Determine the [X, Y] coordinate at the center of the cell enclosing the given text.  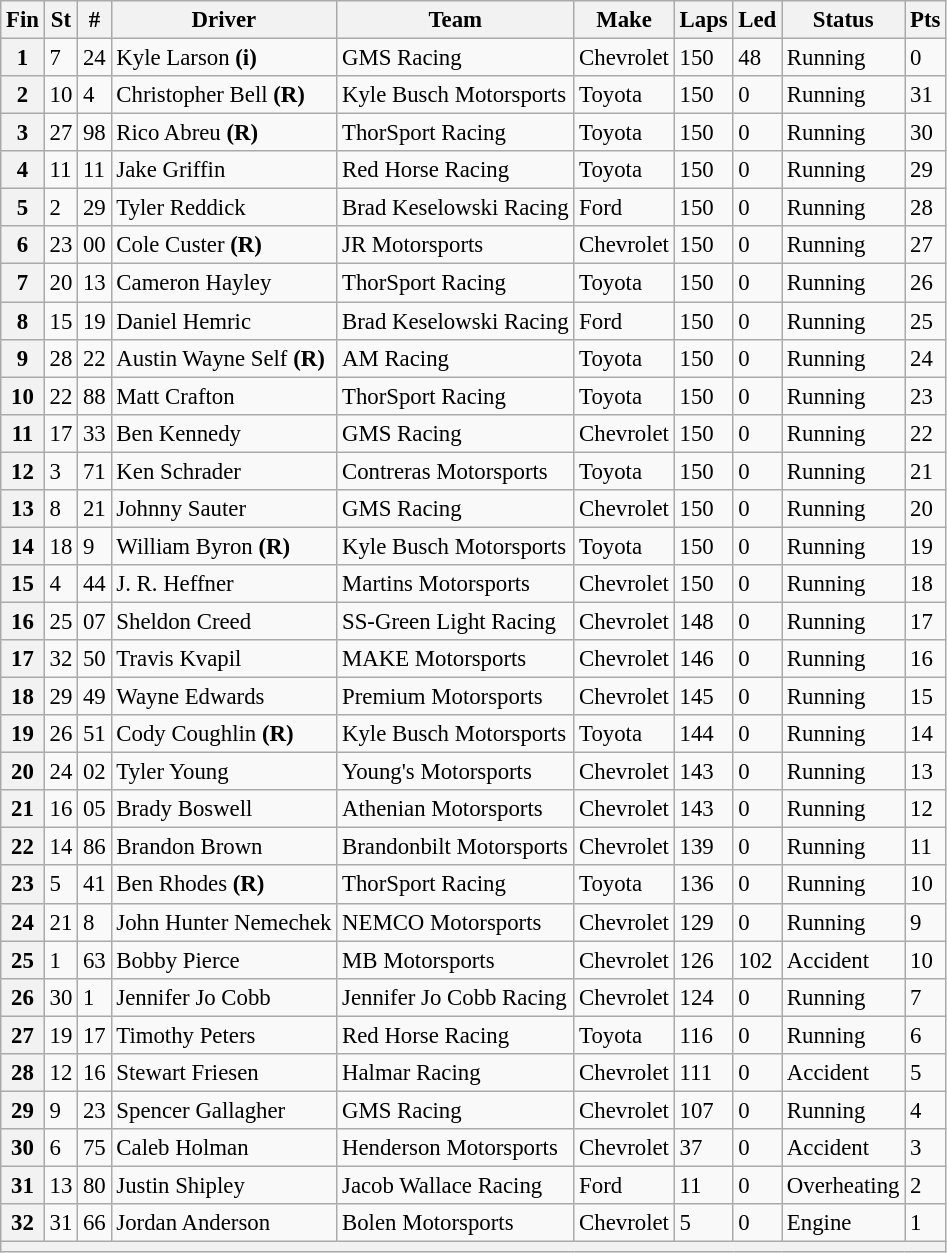
136 [704, 885]
41 [94, 885]
John Hunter Nemechek [224, 922]
Stewart Friesen [224, 1073]
Cody Coughlin (R) [224, 734]
33 [94, 433]
Engine [844, 1223]
Halmar Racing [456, 1073]
111 [704, 1073]
146 [704, 659]
49 [94, 697]
63 [94, 960]
Make [624, 20]
50 [94, 659]
02 [94, 772]
107 [704, 1110]
144 [704, 734]
Athenian Motorsports [456, 809]
80 [94, 1185]
37 [704, 1148]
Fin [23, 20]
Bolen Motorsports [456, 1223]
Justin Shipley [224, 1185]
Kyle Larson (i) [224, 58]
Timothy Peters [224, 1035]
Led [758, 20]
Young's Motorsports [456, 772]
Martins Motorsports [456, 584]
116 [704, 1035]
Overheating [844, 1185]
Cole Custer (R) [224, 245]
Matt Crafton [224, 396]
# [94, 20]
NEMCO Motorsports [456, 922]
75 [94, 1148]
88 [94, 396]
St [60, 20]
Christopher Bell (R) [224, 95]
00 [94, 245]
Jordan Anderson [224, 1223]
Tyler Young [224, 772]
51 [94, 734]
124 [704, 997]
Jennifer Jo Cobb Racing [456, 997]
Brandon Brown [224, 847]
Premium Motorsports [456, 697]
66 [94, 1223]
Jennifer Jo Cobb [224, 997]
Ben Kennedy [224, 433]
Henderson Motorsports [456, 1148]
Jake Griffin [224, 170]
Ken Schrader [224, 471]
Jacob Wallace Racing [456, 1185]
MAKE Motorsports [456, 659]
126 [704, 960]
139 [704, 847]
102 [758, 960]
SS-Green Light Racing [456, 621]
05 [94, 809]
Wayne Edwards [224, 697]
William Byron (R) [224, 546]
145 [704, 697]
Pts [926, 20]
AM Racing [456, 358]
Team [456, 20]
JR Motorsports [456, 245]
Cameron Hayley [224, 283]
129 [704, 922]
Brandonbilt Motorsports [456, 847]
Status [844, 20]
148 [704, 621]
Rico Abreu (R) [224, 133]
MB Motorsports [456, 960]
Brady Boswell [224, 809]
Ben Rhodes (R) [224, 885]
44 [94, 584]
07 [94, 621]
Austin Wayne Self (R) [224, 358]
Sheldon Creed [224, 621]
Tyler Reddick [224, 208]
86 [94, 847]
Laps [704, 20]
Daniel Hemric [224, 321]
Johnny Sauter [224, 509]
Travis Kvapil [224, 659]
71 [94, 471]
48 [758, 58]
J. R. Heffner [224, 584]
Driver [224, 20]
Caleb Holman [224, 1148]
Spencer Gallagher [224, 1110]
Bobby Pierce [224, 960]
Contreras Motorsports [456, 471]
98 [94, 133]
